Scan for the cell matching the given text and deliver its [X, Y] coordinate at center. 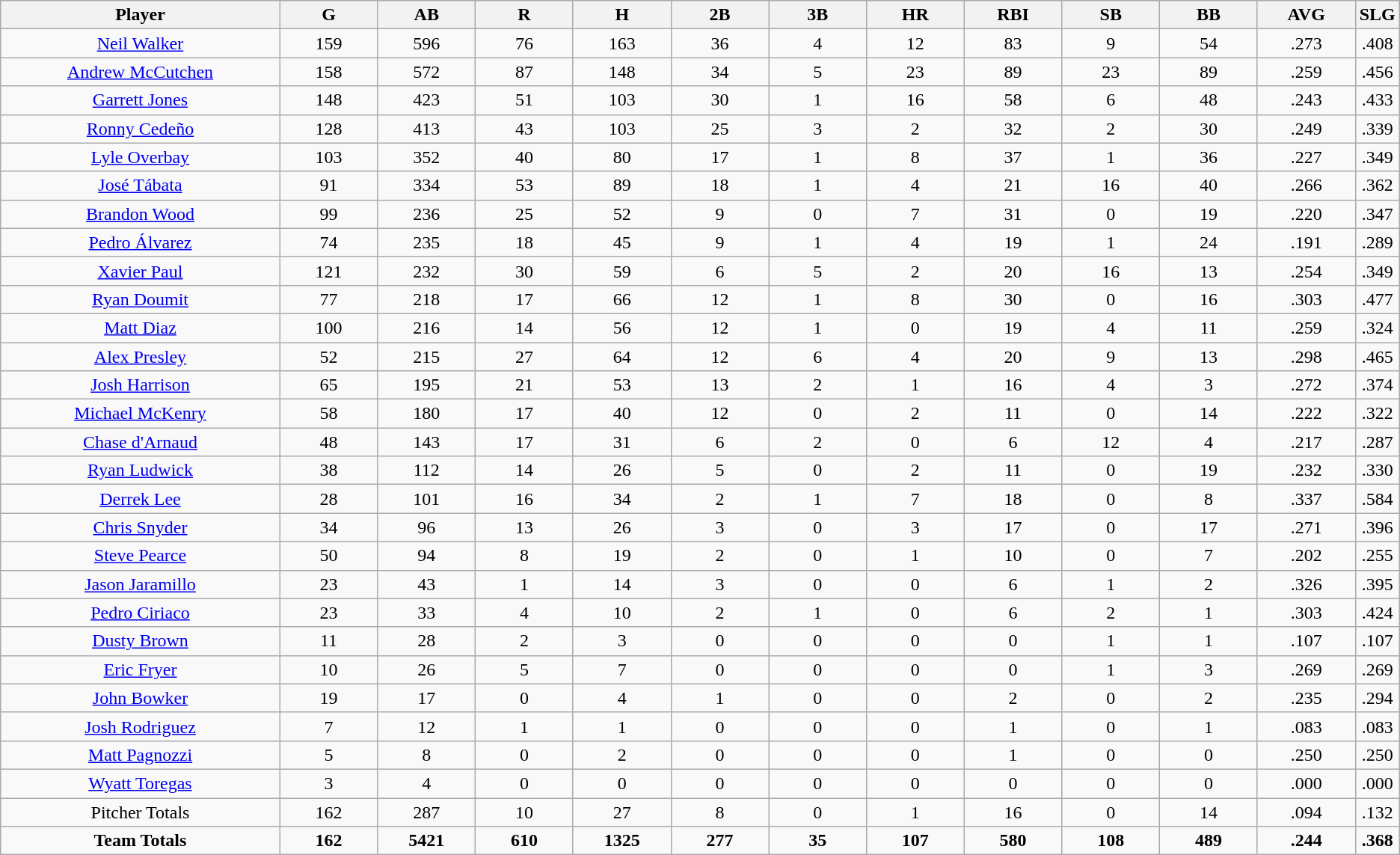
.424 [1378, 613]
35 [818, 841]
Pedro Ciriaco [141, 613]
413 [426, 129]
.249 [1306, 129]
Jason Jaramillo [141, 584]
236 [426, 214]
76 [525, 43]
2B [719, 15]
91 [329, 186]
232 [426, 271]
99 [329, 214]
96 [426, 527]
3B [818, 15]
.368 [1378, 841]
Derrek Lee [141, 499]
.374 [1378, 385]
Dusty Brown [141, 641]
Lyle Overbay [141, 157]
BB [1209, 15]
Eric Fryer [141, 669]
334 [426, 186]
HR [915, 15]
235 [426, 242]
.477 [1378, 299]
Matt Pagnozzi [141, 755]
AVG [1306, 15]
.273 [1306, 43]
Team Totals [141, 841]
Michael McKenry [141, 414]
59 [622, 271]
352 [426, 157]
Ronny Cedeño [141, 129]
.465 [1378, 357]
Pedro Álvarez [141, 242]
.456 [1378, 72]
77 [329, 299]
Matt Diaz [141, 328]
.396 [1378, 527]
.324 [1378, 328]
66 [622, 299]
SLG [1378, 15]
Ryan Doumit [141, 299]
56 [622, 328]
R [525, 15]
Ryan Ludwick [141, 471]
.433 [1378, 100]
107 [915, 841]
Xavier Paul [141, 271]
287 [426, 812]
SB [1111, 15]
218 [426, 299]
596 [426, 43]
.289 [1378, 242]
423 [426, 100]
5421 [426, 841]
74 [329, 242]
.132 [1378, 812]
24 [1209, 242]
216 [426, 328]
489 [1209, 841]
159 [329, 43]
.220 [1306, 214]
38 [329, 471]
John Bowker [141, 698]
143 [426, 442]
33 [426, 613]
.347 [1378, 214]
Chase d'Arnaud [141, 442]
121 [329, 271]
.337 [1306, 499]
32 [1013, 129]
Steve Pearce [141, 556]
83 [1013, 43]
.232 [1306, 471]
112 [426, 471]
Brandon Wood [141, 214]
.222 [1306, 414]
101 [426, 499]
45 [622, 242]
195 [426, 385]
180 [426, 414]
.243 [1306, 100]
65 [329, 385]
128 [329, 129]
Josh Harrison [141, 385]
.395 [1378, 584]
Pitcher Totals [141, 812]
.255 [1378, 556]
.254 [1306, 271]
G [329, 15]
.287 [1378, 442]
80 [622, 157]
54 [1209, 43]
64 [622, 357]
Andrew McCutchen [141, 72]
610 [525, 841]
.191 [1306, 242]
.235 [1306, 698]
.272 [1306, 385]
Chris Snyder [141, 527]
100 [329, 328]
94 [426, 556]
.094 [1306, 812]
158 [329, 72]
.408 [1378, 43]
.217 [1306, 442]
Garrett Jones [141, 100]
H [622, 15]
Neil Walker [141, 43]
.339 [1378, 129]
.298 [1306, 357]
Wyatt Toregas [141, 783]
277 [719, 841]
572 [426, 72]
50 [329, 556]
215 [426, 357]
.326 [1306, 584]
1325 [622, 841]
RBI [1013, 15]
José Tábata [141, 186]
51 [525, 100]
.322 [1378, 414]
37 [1013, 157]
163 [622, 43]
108 [1111, 841]
Alex Presley [141, 357]
.362 [1378, 186]
.266 [1306, 186]
.294 [1378, 698]
AB [426, 15]
.244 [1306, 841]
Player [141, 15]
Josh Rodriguez [141, 726]
.584 [1378, 499]
.202 [1306, 556]
.271 [1306, 527]
.330 [1378, 471]
.227 [1306, 157]
580 [1013, 841]
87 [525, 72]
